Capture the cell that displays the provided text and extract its [X, Y] central coordinate. 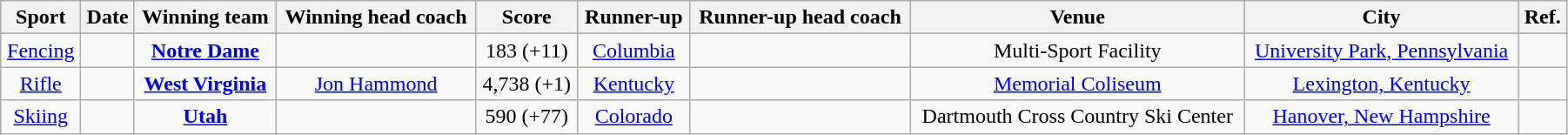
Dartmouth Cross Country Ski Center [1077, 117]
Runner-up head coach [801, 17]
Colorado [633, 117]
Venue [1077, 17]
Notre Dame [205, 51]
590 (+77) [527, 117]
Winning head coach [376, 17]
Utah [205, 117]
Lexington, Kentucky [1382, 84]
183 (+11) [527, 51]
Memorial Coliseum [1077, 84]
Columbia [633, 51]
Fencing [41, 51]
City [1382, 17]
Skiing [41, 117]
Multi-Sport Facility [1077, 51]
Rifle [41, 84]
Winning team [205, 17]
Score [527, 17]
Sport [41, 17]
West Virginia [205, 84]
Runner-up [633, 17]
University Park, Pennsylvania [1382, 51]
4,738 (+1) [527, 84]
Hanover, New Hampshire [1382, 117]
Ref. [1542, 17]
Jon Hammond [376, 84]
Date [108, 17]
Kentucky [633, 84]
